Pinpoint the cell where the given text exists, returning its [x, y] midpoint coordinate. 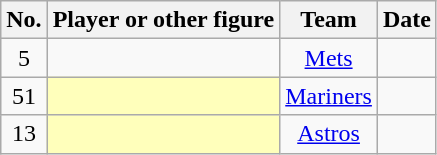
5 [24, 58]
Date [406, 20]
13 [24, 134]
51 [24, 96]
Mariners [329, 96]
Player or other figure [164, 20]
Astros [329, 134]
Team [329, 20]
Mets [329, 58]
No. [24, 20]
